Search for the cell housing the specified text and yield its (x, y) center coordinate. 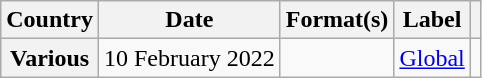
Format(s) (337, 20)
Country (50, 20)
Global (432, 58)
10 February 2022 (189, 58)
Date (189, 20)
Various (50, 58)
Label (432, 20)
